Return the [X, Y] coordinate for the center point of the cell that contains the specified text.  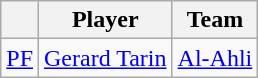
Team [215, 20]
Player [106, 20]
Al-Ahli [215, 58]
Gerard Tarin [106, 58]
PF [20, 58]
